Detect which cell encompasses the target text, then output its [X, Y] center coordinate. 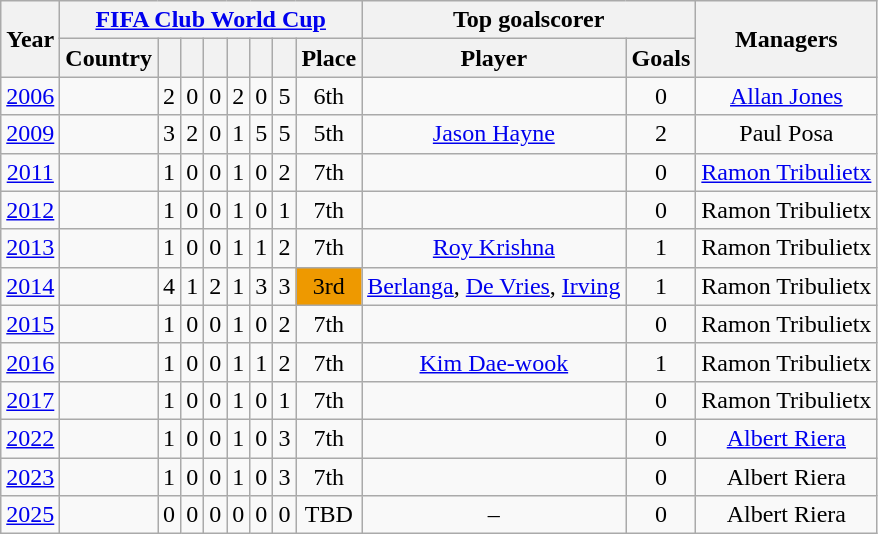
2016 [30, 362]
2023 [30, 477]
Managers [786, 39]
2009 [30, 134]
3rd [329, 286]
Jason Hayne [494, 134]
2022 [30, 438]
Berlanga, De Vries, Irving [494, 286]
– [494, 515]
2017 [30, 400]
Kim Dae-wook [494, 362]
2014 [30, 286]
Player [494, 58]
Top goalscorer [529, 20]
Roy Krishna [494, 248]
2025 [30, 515]
4 [170, 286]
Place [329, 58]
FIFA Club World Cup [211, 20]
2013 [30, 248]
Year [30, 39]
2012 [30, 210]
Goals [661, 58]
2011 [30, 172]
6th [329, 96]
2006 [30, 96]
Country [109, 58]
TBD [329, 515]
5th [329, 134]
2015 [30, 324]
Paul Posa [786, 134]
Allan Jones [786, 96]
